Detect which cell encompasses the target text, then output its [x, y] center coordinate. 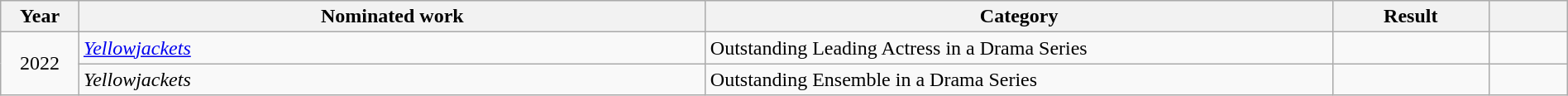
2022 [40, 64]
Outstanding Ensemble in a Drama Series [1019, 79]
Year [40, 17]
Category [1019, 17]
Nominated work [392, 17]
Result [1411, 17]
Outstanding Leading Actress in a Drama Series [1019, 48]
